Find where the given text appears and provide that cell's center as [X, Y] coordinate. 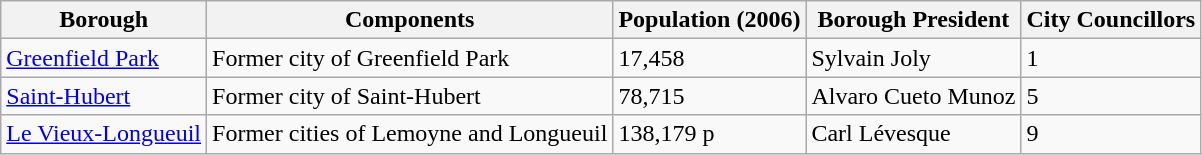
78,715 [710, 96]
138,179 p [710, 134]
Components [410, 20]
Former city of Saint-Hubert [410, 96]
Former city of Greenfield Park [410, 58]
Alvaro Cueto Munoz [914, 96]
City Councillors [1111, 20]
17,458 [710, 58]
Greenfield Park [104, 58]
Borough [104, 20]
Sylvain Joly [914, 58]
Borough President [914, 20]
Former cities of Lemoyne and Longueuil [410, 134]
Carl Lévesque [914, 134]
Saint-Hubert [104, 96]
9 [1111, 134]
Le Vieux-Longueuil [104, 134]
5 [1111, 96]
Population (2006) [710, 20]
1 [1111, 58]
